Pinpoint the cell where the given text exists, returning its (X, Y) midpoint coordinate. 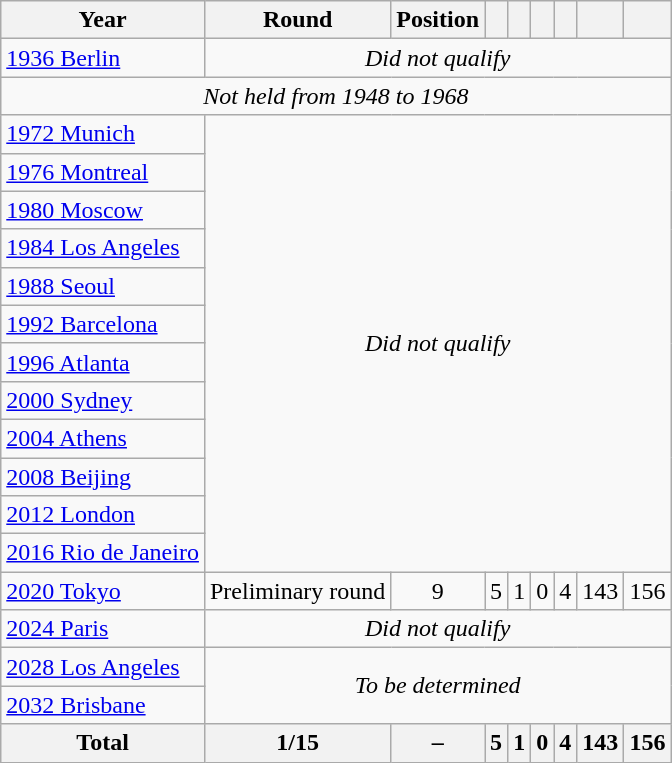
2028 Los Angeles (103, 667)
Preliminary round (297, 591)
1972 Munich (103, 134)
2008 Beijing (103, 477)
2004 Athens (103, 438)
To be determined (437, 686)
Position (438, 20)
1/15 (297, 743)
2016 Rio de Janeiro (103, 553)
2000 Sydney (103, 400)
1976 Montreal (103, 172)
9 (438, 591)
1996 Atlanta (103, 362)
1936 Berlin (103, 58)
1980 Moscow (103, 210)
Round (297, 20)
1984 Los Angeles (103, 248)
1992 Barcelona (103, 324)
Year (103, 20)
1988 Seoul (103, 286)
– (438, 743)
2012 London (103, 515)
2020 Tokyo (103, 591)
2032 Brisbane (103, 705)
Not held from 1948 to 1968 (336, 96)
Total (103, 743)
2024 Paris (103, 629)
